Capture the cell that displays the provided text and extract its (X, Y) central coordinate. 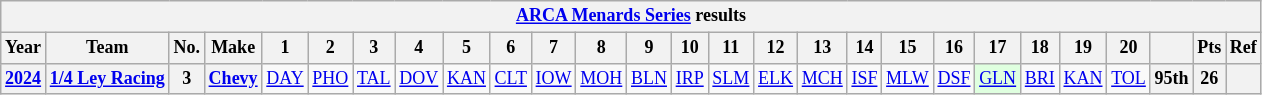
MLW (908, 78)
BLN (650, 78)
12 (776, 48)
TOL (1128, 78)
6 (510, 48)
ARCA Menards Series results (631, 16)
7 (554, 48)
CLT (510, 78)
15 (908, 48)
DAY (285, 78)
IRP (690, 78)
5 (467, 48)
BRI (1040, 78)
14 (864, 48)
26 (1210, 78)
17 (998, 48)
2 (330, 48)
2024 (24, 78)
DOV (419, 78)
9 (650, 48)
TAL (374, 78)
Ref (1244, 48)
18 (1040, 48)
MOH (602, 78)
ELK (776, 78)
10 (690, 48)
No. (186, 48)
1 (285, 48)
DSF (954, 78)
Team (107, 48)
1/4 Ley Racing (107, 78)
95th (1172, 78)
4 (419, 48)
11 (731, 48)
MCH (822, 78)
20 (1128, 48)
8 (602, 48)
19 (1083, 48)
Make (233, 48)
GLN (998, 78)
13 (822, 48)
IOW (554, 78)
ISF (864, 78)
Pts (1210, 48)
Chevy (233, 78)
Year (24, 48)
SLM (731, 78)
PHO (330, 78)
16 (954, 48)
